Return the [X, Y] coordinate for the center point of the cell that contains the specified text.  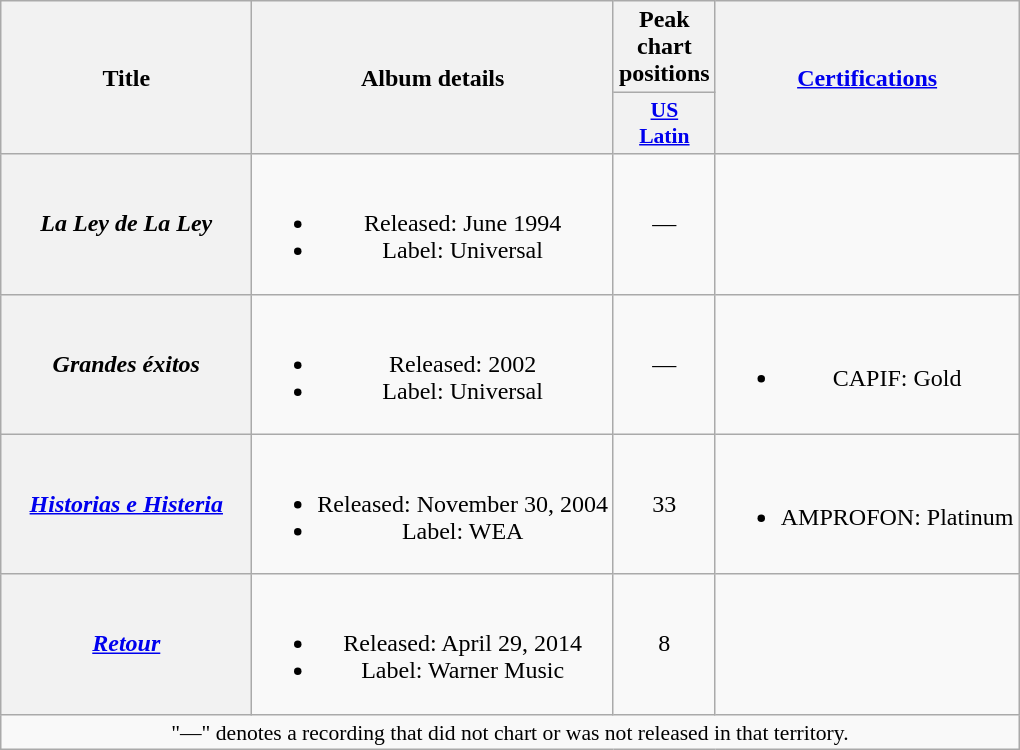
Historias e Histeria [126, 504]
Released: April 29, 2014Label: Warner Music [433, 644]
33 [664, 504]
AMPROFON: Platinum [867, 504]
Grandes éxitos [126, 364]
Released: 2002Label: Universal [433, 364]
Certifications [867, 78]
Retour [126, 644]
8 [664, 644]
La Ley de La Ley [126, 224]
"—" denotes a recording that did not chart or was not released in that territory. [510, 732]
Peak chart positions [664, 47]
USLatin [664, 124]
Released: June 1994Label: Universal [433, 224]
Released: November 30, 2004Label: WEA [433, 504]
Album details [433, 78]
CAPIF: Gold [867, 364]
Title [126, 78]
